Return the [X, Y] coordinate for the center point of the cell that contains the specified text.  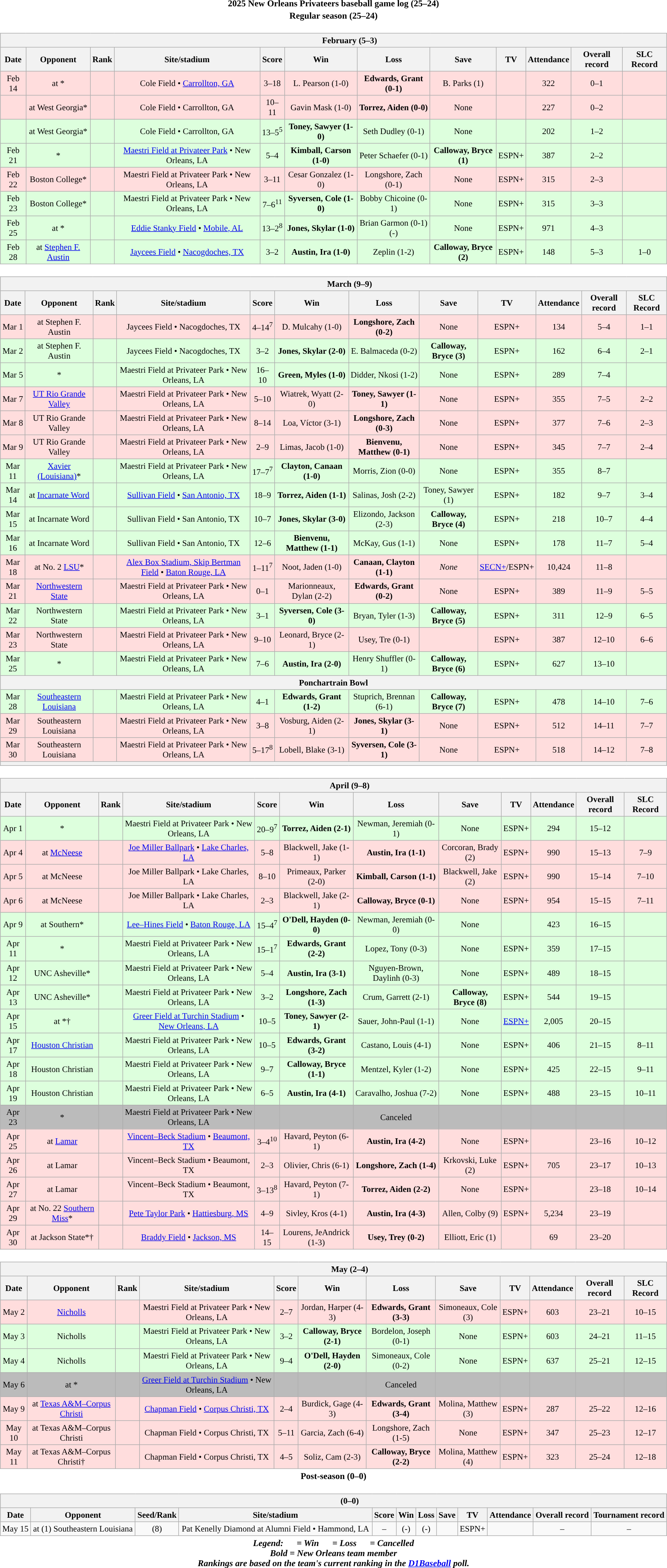
Blackwell, Jake (2) [470, 877]
22–15 [600, 1069]
3–11 [272, 179]
Longshore, Zach (1-3) [316, 997]
10–15 [645, 1312]
Clayton, Canaan (1-0) [312, 471]
Apr 5 [13, 877]
14–15 [267, 1238]
Feb 25 [13, 228]
May 6 [14, 1384]
May 2 [14, 1312]
Edwards, Grant (3-2) [316, 1045]
Mar 2 [13, 351]
627 [559, 664]
19–15 [600, 997]
Austin, Ira (4-1) [316, 1093]
17–77 [262, 471]
Longshore, Zach (0-3) [384, 423]
Jones, Skylar (2-0) [312, 351]
Mar 16 [13, 543]
L. Pearson (1-0) [321, 83]
Simoneaux, Cole (3) [468, 1312]
at No. 2 LSU* [59, 567]
10,424 [559, 567]
10–13 [645, 1165]
Marionneaux, Dylan (2-2) [312, 591]
Jones, Skylar (3-0) [312, 519]
11–15 [645, 1336]
Jordan, Harper (4-3) [332, 1312]
Mar 5 [13, 375]
0–2 [597, 107]
Crum, Garrett (2-1) [396, 997]
Newman, Jeremiah (0-0) [396, 925]
Jones, Skylar (1-0) [321, 228]
Apr 6 [13, 900]
April (9–8) [333, 785]
512 [559, 725]
705 [553, 1165]
4–9 [267, 1213]
Mar 11 [13, 471]
at Southern* [63, 925]
Burdick, Gage (4-3) [332, 1408]
9–10 [262, 640]
7–4 [604, 375]
Apr 26 [13, 1165]
Austin, Ira (2-0) [312, 664]
6–4 [604, 351]
Henry Shuffler (0-1) [384, 664]
Apr 17 [13, 1045]
Havard, Peyton (6-1) [316, 1141]
23–19 [600, 1213]
Green, Myles (1-0) [312, 375]
Krkovski, Luke (2) [470, 1165]
544 [553, 997]
Apr 13 [13, 997]
12–16 [645, 1408]
423 [553, 925]
13–10 [604, 664]
Salinas, Josh (2-2) [384, 495]
14–12 [604, 750]
Edwards, Grant (3-3) [401, 1312]
1–0 [645, 252]
Cesar Gonzalez (1-0) [321, 179]
3–8 [262, 725]
Mar 30 [13, 750]
Mentzel, Kyler (1-2) [396, 1069]
Mar 1 [13, 327]
294 [553, 828]
25–23 [600, 1433]
6–6 [647, 640]
69 [553, 1238]
Torrez, Aiden (2-1) [316, 828]
518 [559, 750]
389 [559, 591]
Calloway, Bryce (3) [449, 351]
Apr 30 [13, 1238]
1–117 [262, 567]
Austin, Ira (4-2) [396, 1141]
Tournament record [629, 1515]
Toney, Sawyer (1) [449, 495]
Austin, Ira (1-0) [321, 252]
McKay, Gus (1-1) [384, 543]
14–10 [604, 702]
Torrez, Aiden (0-0) [394, 107]
7–10 [645, 877]
488 [553, 1093]
5–178 [262, 750]
16–10 [262, 375]
Torrez, Aiden (1-1) [312, 495]
7–9 [645, 853]
Mar 15 [13, 519]
15–47 [267, 925]
Calloway, Bryce (1-1) [316, 1069]
(0–0) [333, 1501]
Bienvenu, Matthew (0-1) [384, 447]
Peter Schaefer (0-1) [394, 156]
Mar 29 [13, 725]
425 [553, 1069]
954 [553, 900]
478 [559, 702]
Austin, Ira (1-1) [396, 853]
Alex Box Stadium, Skip Bertman Field • Baton Rouge, LA [183, 567]
3–410 [267, 1141]
Toney, Sawyer (1-1) [384, 399]
20–97 [267, 828]
Edwards, Grant (2-2) [316, 949]
7–611 [272, 203]
Mar 8 [13, 423]
9–11 [645, 1069]
5,234 [553, 1213]
Nguyen-Brown, Daylinh (0-3) [396, 973]
17–15 [600, 949]
Limas, Jacob (1-0) [312, 447]
Austin, Ira (3-1) [316, 973]
Edwards, Grant (0-2) [384, 591]
Apr 1 [13, 828]
Lourens, JeAndrick (1-3) [316, 1238]
23–16 [600, 1141]
D. Mulcahy (1-0) [312, 327]
18–9 [262, 495]
12–18 [645, 1457]
3–4 [647, 495]
Bordelon, Joseph (0-1) [401, 1336]
Blackwell, Jake (1-1) [316, 853]
227 [549, 107]
8–11 [645, 1045]
Mar 23 [13, 640]
Torrez, Aiden (2-2) [396, 1189]
23–18 [600, 1189]
Edwards, Grant (3-4) [401, 1408]
Feb 21 [13, 156]
Apr 4 [13, 853]
Longshore, Zach (0-1) [394, 179]
Loa, Víctor (3-1) [312, 423]
Sauer, John-Paul (1-1) [396, 1021]
2–9 [262, 447]
20–15 [600, 1021]
Syversen, Cole (3-0) [312, 615]
Syversen, Cole (3-1) [384, 750]
Molina, Matthew (4) [468, 1457]
11–8 [604, 567]
289 [559, 375]
Primeaux, Parker (2-0) [316, 877]
12–6 [262, 543]
Olivier, Chris (6-1) [316, 1165]
23–21 [600, 1312]
182 [559, 495]
Allen, Colby (9) [470, 1213]
11–7 [604, 543]
25–22 [600, 1408]
23–20 [600, 1238]
15–14 [600, 877]
May 4 [14, 1361]
Calloway, Bryce (6) [449, 664]
11–9 [604, 591]
8–10 [267, 877]
at (1) Southeastern Louisiana [83, 1529]
Stuprich, Brennan (6-1) [384, 702]
Caravalho, Joshua (7-2) [396, 1093]
Mar 22 [13, 615]
Vosburg, Aiden (2-1) [312, 725]
Kimball, Carson (1-0) [321, 156]
Morris, Zion (0-0) [384, 471]
15–13 [600, 853]
Mar 25 [13, 664]
Didder, Nkosi (1-2) [384, 375]
15–17 [267, 949]
12–10 [604, 640]
Calloway, Bryce (8) [470, 997]
218 [559, 519]
637 [553, 1361]
8–7 [604, 471]
Apr 23 [13, 1117]
SECN+/ESPN+ [507, 567]
2,005 [553, 1021]
Zeplin (1-2) [394, 252]
16–15 [600, 925]
Mar 18 [13, 567]
Calloway, Bryce (4) [449, 519]
5–8 [267, 853]
O'Dell, Hayden (2-0) [332, 1361]
Molina, Matthew (3) [468, 1408]
5–10 [262, 399]
Bobby Chicoine (0-1) [394, 203]
Mar 28 [13, 702]
Kimball, Carson (1-1) [396, 877]
Seth Dudley (0-1) [394, 132]
Apr 18 [13, 1069]
Brian Garmon (0-1) (-) [394, 228]
13–55 [272, 132]
15–12 [600, 828]
Apr 11 [13, 949]
Syversen, Cole (1-0) [321, 203]
134 [559, 327]
Jones, Skylar (3-1) [384, 725]
Bienvenu, Matthew (1-1) [312, 543]
148 [549, 252]
311 [559, 615]
21–15 [600, 1045]
489 [553, 973]
4–5 [287, 1457]
at *† [63, 1021]
at Jackson State*† [63, 1238]
Toney, Sawyer (2-1) [316, 1021]
3–3 [597, 203]
March (9–9) [333, 284]
377 [559, 423]
Braddy Field • Jackson, MS [188, 1238]
Ponchartrain Bowl [333, 683]
at No. 22 Southern Miss* [63, 1213]
May 11 [14, 1457]
Toney, Sawyer (1-0) [321, 132]
Calloway, Bryce (7) [449, 702]
14–11 [604, 725]
5–5 [647, 591]
Mar 7 [13, 399]
Calloway, Bryce (0-1) [396, 900]
7–5 [604, 399]
Bryan, Tyler (1-3) [384, 615]
Longshore, Zach (1-5) [401, 1433]
Elizondo, Jackson (2-3) [384, 519]
Havard, Peyton (7-1) [316, 1189]
Apr 25 [13, 1141]
Apr 29 [13, 1213]
23–15 [600, 1093]
(8) [157, 1529]
18–15 [600, 973]
Calloway, Bryce (1) [463, 156]
Calloway, Bryce (2-2) [401, 1457]
Pat Kenelly Diamond at Alumni Field • Hammond, LA [275, 1529]
Apr 15 [13, 1021]
Apr 9 [13, 925]
Edwards, Grant (0-1) [394, 83]
7–8 [647, 750]
Calloway, Bryce (2) [463, 252]
Austin, Ira (4-3) [396, 1213]
971 [549, 228]
10–14 [645, 1189]
Mar 9 [13, 447]
February (5–3) [333, 40]
1–1 [647, 327]
Gavin Mask (1-0) [321, 107]
Wiatrek, Wyatt (2-0) [312, 399]
359 [553, 949]
162 [559, 351]
8–14 [262, 423]
1–2 [597, 132]
10–12 [645, 1141]
Lopez, Tony (0-3) [396, 949]
345 [559, 447]
Feb 28 [13, 252]
4–4 [647, 519]
Soliz, Cam (2-3) [332, 1457]
Apr 19 [13, 1093]
Lee–Hines Field • Baton Rouge, LA [188, 925]
12–9 [604, 615]
347 [553, 1433]
at Texas A&M–Corpus Christi† [71, 1457]
Garcia, Zach (6-4) [332, 1433]
4–1 [262, 702]
2–7 [287, 1312]
Feb 14 [13, 83]
O'Dell, Hayden (0-0) [316, 925]
Sivley, Kros (4-1) [316, 1213]
Lobell, Blake (3-1) [312, 750]
Calloway, Bryce (5) [449, 615]
Seed/Rank [157, 1515]
322 [549, 83]
Usey, Trey (0-2) [396, 1238]
24–21 [600, 1336]
5–3 [597, 252]
Noot, Jaden (1-0) [312, 567]
3–1 [262, 615]
406 [553, 1045]
May 3 [14, 1336]
23–17 [600, 1165]
287 [553, 1408]
15–15 [600, 900]
Usey, Tre (0-1) [384, 640]
12–15 [645, 1361]
25–21 [600, 1361]
May (2–4) [333, 1269]
Castano, Louis (4-1) [396, 1045]
9–4 [287, 1361]
3–18 [272, 83]
Mar 14 [13, 495]
Calloway, Bryce (2-1) [332, 1336]
Canaan, Clayton (1-1) [384, 567]
Leonard, Bryce (2-1) [312, 640]
E. Balmaceda (0-2) [384, 351]
Feb 23 [13, 203]
4–147 [262, 327]
Mar 21 [13, 591]
Feb 22 [13, 179]
B. Parks (1) [463, 83]
323 [553, 1457]
5–11 [287, 1433]
May 9 [14, 1408]
Pete Taylor Park • Hattiesburg, MS [188, 1213]
Xavier (Louisiana)* [59, 471]
Edwards, Grant (1-2) [312, 702]
May 10 [14, 1433]
178 [559, 543]
Corcoran, Brady (2) [470, 853]
Apr 27 [13, 1189]
Blackwell, Jake (2-1) [316, 900]
2–1 [647, 351]
Simoneaux, Cole (0-2) [401, 1361]
Elliott, Eric (1) [470, 1238]
Eddie Stanky Field • Mobile, AL [187, 228]
25–24 [600, 1457]
Longshore, Zach (0-2) [384, 327]
4–3 [597, 228]
Apr 12 [13, 973]
May 15 [16, 1529]
13–28 [272, 228]
3–138 [267, 1189]
Newman, Jeremiah (0-1) [396, 828]
202 [549, 132]
7–11 [645, 900]
Longshore, Zach (1-4) [396, 1165]
12–17 [645, 1433]
